Return [X, Y] of the center of cell containing provided text 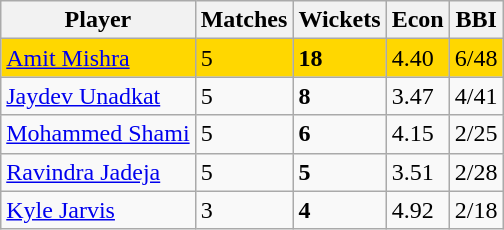
Player [98, 20]
Wickets [340, 20]
8 [340, 96]
4 [340, 210]
2/25 [476, 134]
Ravindra Jadeja [98, 172]
6/48 [476, 58]
Matches [244, 20]
3 [244, 210]
4.92 [418, 210]
2/28 [476, 172]
2/18 [476, 210]
6 [340, 134]
Amit Mishra [98, 58]
4.15 [418, 134]
Mohammed Shami [98, 134]
BBI [476, 20]
3.47 [418, 96]
Econ [418, 20]
4.40 [418, 58]
3.51 [418, 172]
Jaydev Unadkat [98, 96]
4/41 [476, 96]
Kyle Jarvis [98, 210]
18 [340, 58]
